Provide the [X, Y] coordinate of the cell's center where the given text is located.  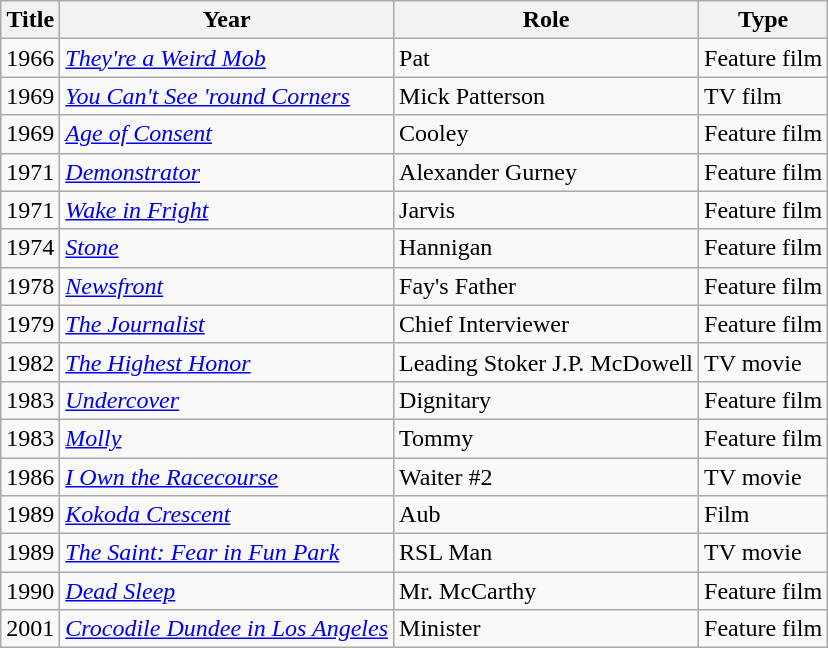
Stone [227, 248]
I Own the Racecourse [227, 477]
The Highest Honor [227, 362]
Hannigan [546, 248]
Tommy [546, 438]
Wake in Fright [227, 210]
The Saint: Fear in Fun Park [227, 553]
Kokoda Crescent [227, 515]
Mick Patterson [546, 96]
Chief Interviewer [546, 324]
Leading Stoker J.P. McDowell [546, 362]
Demonstrator [227, 172]
Crocodile Dundee in Los Angeles [227, 629]
1979 [30, 324]
Year [227, 20]
Alexander Gurney [546, 172]
Mr. McCarthy [546, 591]
1990 [30, 591]
Undercover [227, 400]
Fay's Father [546, 286]
1982 [30, 362]
You Can't See 'round Corners [227, 96]
Age of Consent [227, 134]
The Journalist [227, 324]
Film [764, 515]
Cooley [546, 134]
1986 [30, 477]
RSL Man [546, 553]
1974 [30, 248]
Aub [546, 515]
Role [546, 20]
1978 [30, 286]
TV film [764, 96]
Molly [227, 438]
Type [764, 20]
Minister [546, 629]
Dead Sleep [227, 591]
1966 [30, 58]
Waiter #2 [546, 477]
Title [30, 20]
Jarvis [546, 210]
They're a Weird Mob [227, 58]
Newsfront [227, 286]
Dignitary [546, 400]
2001 [30, 629]
Pat [546, 58]
